Return the [x, y] coordinate for the center point of the cell that contains the specified text.  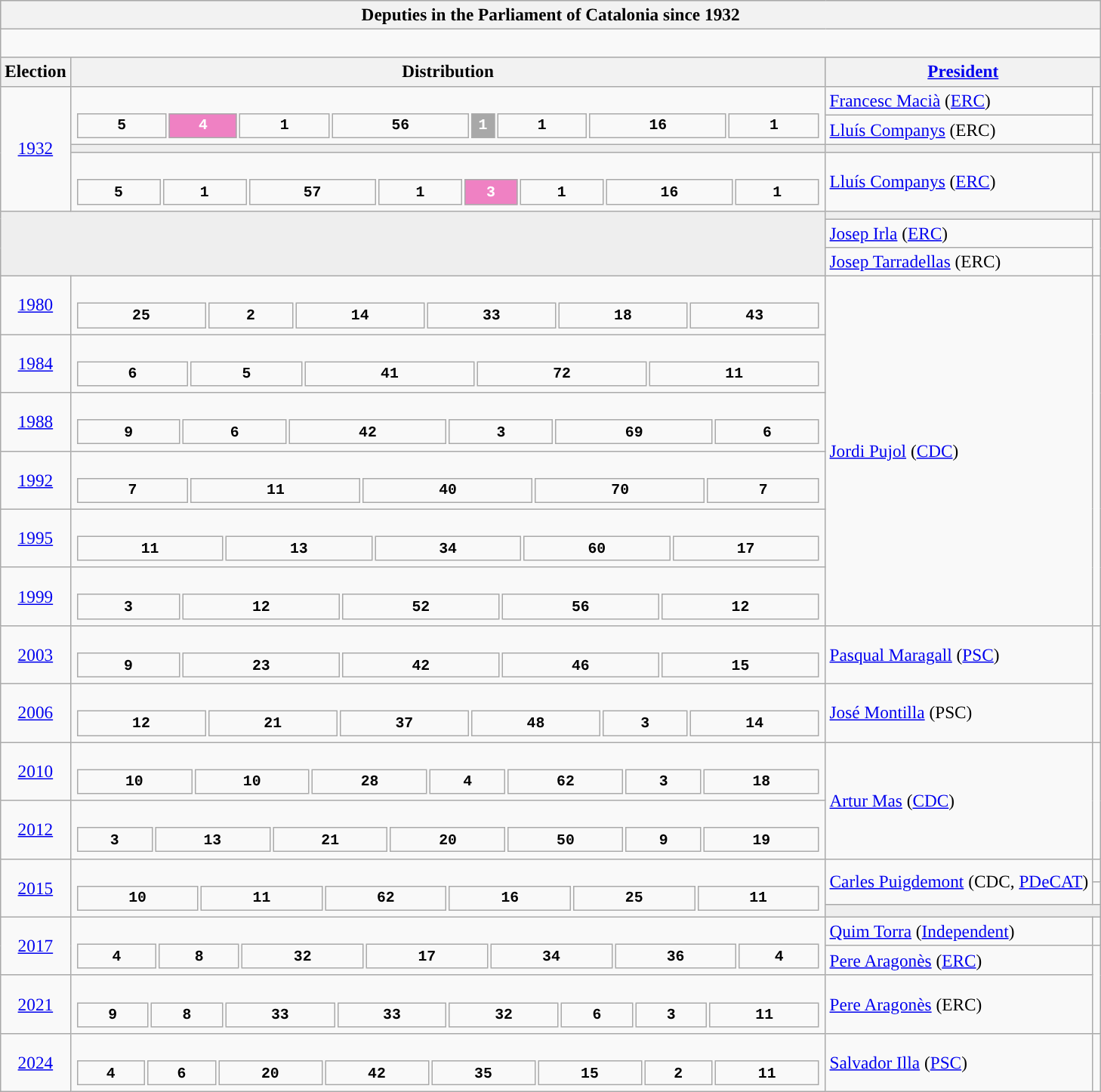
Carles Puigdemont (CDC, PDeCAT) [959, 881]
36 [676, 956]
12 21 37 48 3 14 [448, 713]
Josep Tarradellas (ERC) [959, 261]
5 1 57 1 3 1 16 1 [448, 181]
9 6 42 3 69 6 [448, 421]
25 2 14 33 18 43 [448, 305]
23 [261, 665]
35 [483, 1072]
2006 [35, 713]
72 [562, 373]
9 23 42 46 15 [448, 654]
69 [634, 432]
José Montilla (PSC) [959, 713]
Election [35, 72]
6 5 41 72 11 [448, 362]
3 12 52 56 12 [448, 597]
2015 [35, 888]
Distribution [448, 72]
28 [370, 781]
60 [597, 548]
Quim Torra (Independent) [959, 931]
Pasqual Maragall (PSC) [959, 654]
1984 [35, 362]
3 13 21 20 50 9 19 [448, 829]
Salvador Illa (PSC) [959, 1062]
41 [390, 373]
Deputies in the Parliament of Catalonia since 1932 [551, 14]
2024 [35, 1062]
2017 [35, 945]
11 13 34 60 17 [448, 538]
50 [565, 840]
7 11 40 70 7 [448, 480]
2021 [35, 1004]
1999 [35, 597]
9 8 33 33 32 6 3 11 [448, 1004]
President [963, 72]
1932 [35, 148]
37 [405, 723]
1992 [35, 480]
10 11 62 16 25 11 [448, 888]
57 [313, 192]
1995 [35, 538]
Jordi Pujol (CDC) [959, 450]
10 10 28 4 62 3 18 [448, 770]
1980 [35, 305]
4 6 20 42 35 15 2 11 [448, 1062]
Francesc Macià (ERC) [959, 101]
43 [755, 314]
Josep Irla (ERC) [959, 233]
5 4 1 56 1 1 16 1 [448, 115]
19 [761, 840]
46 [581, 665]
Artur Mas (CDC) [959, 800]
40 [447, 489]
2012 [35, 829]
2010 [35, 770]
2003 [35, 654]
4 8 32 17 34 36 4 [448, 945]
1988 [35, 421]
70 [621, 489]
52 [421, 606]
48 [536, 723]
